Return the (X, Y) coordinate for the center point of the cell that contains the specified text.  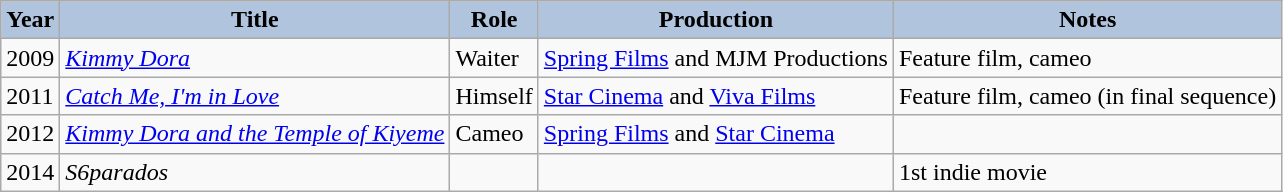
Title (255, 20)
Kimmy Dora (255, 58)
Spring Films and Star Cinema (716, 134)
2014 (30, 172)
Cameo (494, 134)
Production (716, 20)
2011 (30, 96)
Year (30, 20)
Notes (1087, 20)
1st indie movie (1087, 172)
Feature film, cameo (1087, 58)
Star Cinema and Viva Films (716, 96)
Spring Films and MJM Productions (716, 58)
Catch Me, I'm in Love (255, 96)
Feature film, cameo (in final sequence) (1087, 96)
S6parados (255, 172)
2009 (30, 58)
Kimmy Dora and the Temple of Kiyeme (255, 134)
Waiter (494, 58)
Role (494, 20)
2012 (30, 134)
Himself (494, 96)
